Scan for the cell matching the given text and deliver its (X, Y) coordinate at center. 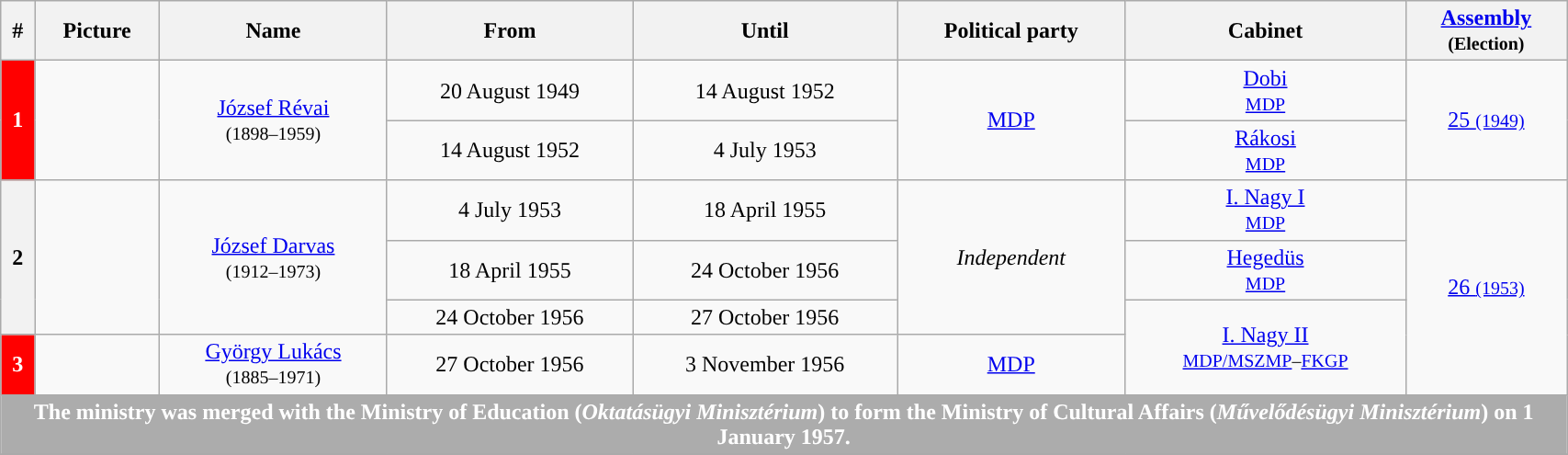
From (510, 31)
I. Nagy IIMDP/MSZMP–FKGP (1266, 347)
Cabinet (1266, 31)
# (18, 31)
I. Nagy IMDP (1266, 210)
26 (1953) (1486, 287)
Picture (97, 31)
József Révai(1898–1959) (274, 120)
3 November 1956 (765, 364)
Assembly(Election) (1486, 31)
20 August 1949 (510, 90)
Name (274, 31)
Independent (1011, 257)
3 (18, 364)
HegedüsMDP (1266, 270)
Political party (1011, 31)
József Darvas(1912–1973) (274, 257)
Until (765, 31)
DobiMDP (1266, 90)
György Lukács(1885–1971) (274, 364)
25 (1949) (1486, 120)
RákosiMDP (1266, 151)
2 (18, 257)
1 (18, 120)
